Output the (x, y) coordinate of the center of the cell containing the given text.  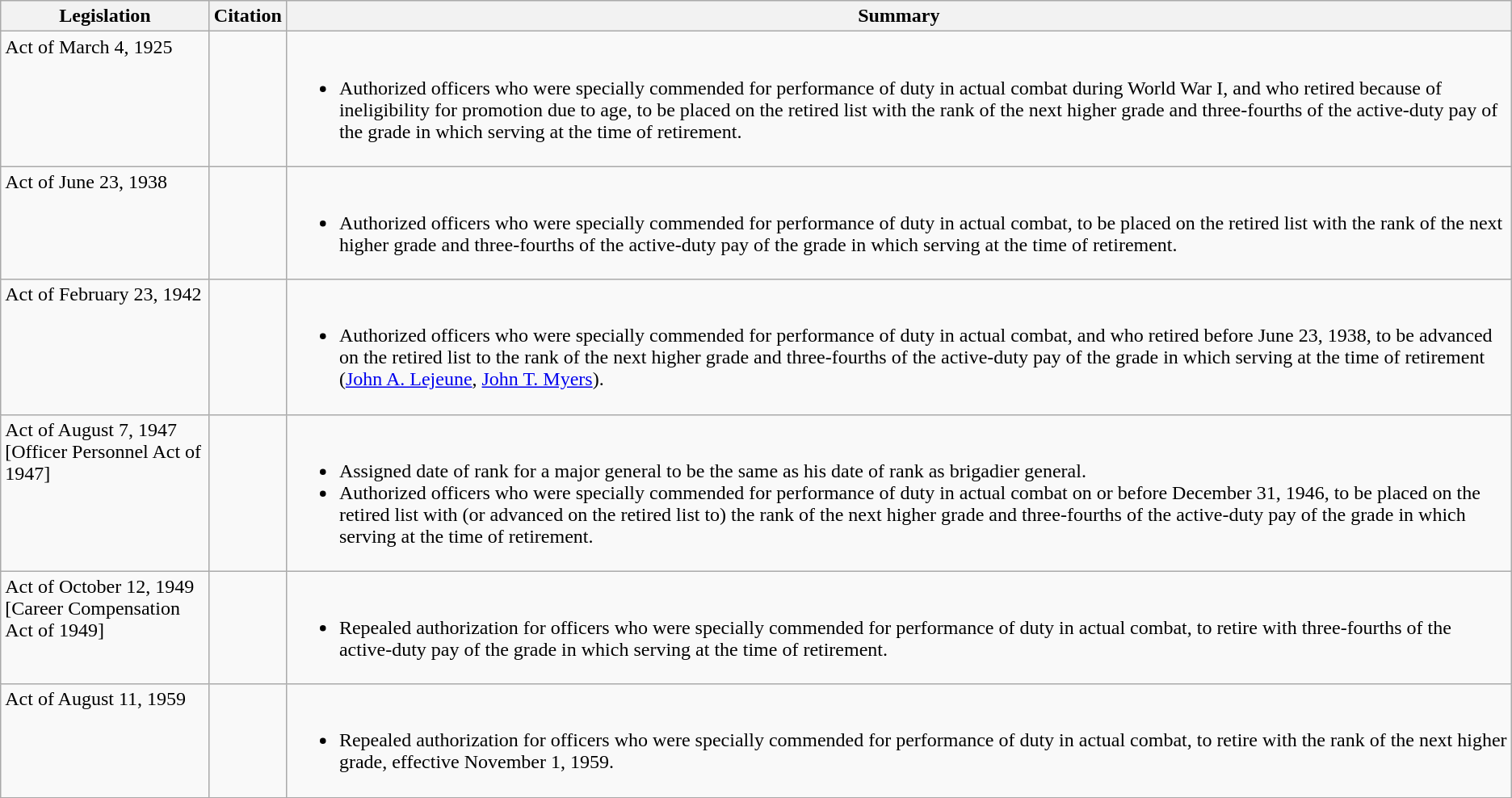
Summary (898, 16)
Act of June 23, 1938 (105, 223)
Act of August 11, 1959 (105, 741)
Act of February 23, 1942 (105, 347)
Citation (247, 16)
Legislation (105, 16)
Act of October 12, 1949[Career Compensation Act of 1949] (105, 628)
Act of August 7, 1947[Officer Personnel Act of 1947] (105, 493)
Act of March 4, 1925 (105, 99)
